Output the [X, Y] coordinate of the center of the cell containing the given text.  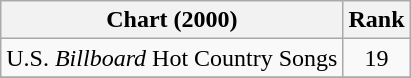
Rank [376, 20]
U.S. Billboard Hot Country Songs [172, 58]
19 [376, 58]
Chart (2000) [172, 20]
